Provide the [x, y] coordinate of the cell's center where the given text is located.  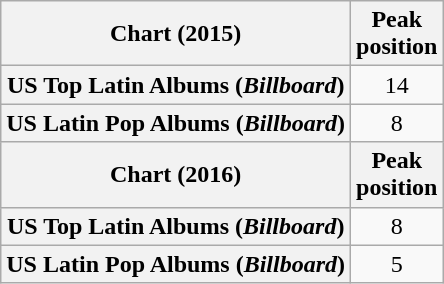
Chart (2015) [176, 34]
14 [397, 85]
5 [397, 264]
Chart (2016) [176, 174]
